For the text-containing cell, return its midpoint in (X, Y) coordinate format. 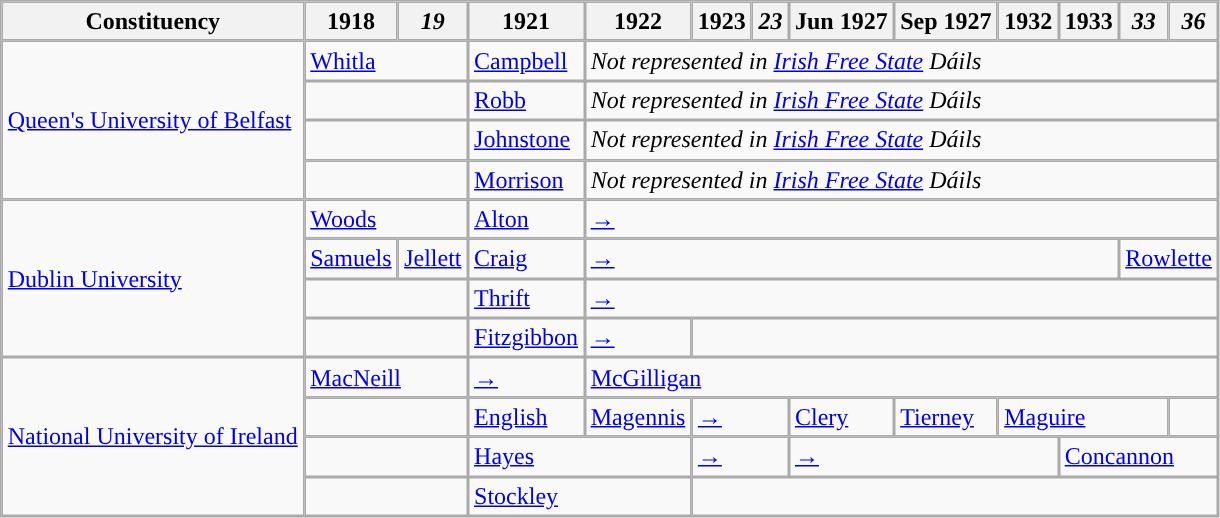
Rowlette (1168, 259)
Maguire (1084, 417)
Whitla (386, 61)
MacNeill (386, 378)
Sep 1927 (946, 22)
McGilligan (901, 378)
English (526, 417)
Tierney (946, 417)
Dublin University (153, 278)
Morrison (526, 180)
Hayes (580, 457)
1923 (722, 22)
Campbell (526, 61)
Constituency (153, 22)
23 (770, 22)
36 (1194, 22)
1918 (351, 22)
Clery (842, 417)
Queen's University of Belfast (153, 120)
Jellett (433, 259)
19 (433, 22)
1922 (638, 22)
National University of Ireland (153, 437)
1932 (1028, 22)
Woods (386, 219)
1933 (1088, 22)
Magennis (638, 417)
Robb (526, 101)
Concannon (1138, 457)
33 (1144, 22)
Alton (526, 219)
Fitzgibbon (526, 338)
Craig (526, 259)
Samuels (351, 259)
Stockley (580, 496)
1921 (526, 22)
Thrift (526, 298)
Johnstone (526, 140)
Jun 1927 (842, 22)
